For the text-containing cell, return its midpoint in [X, Y] coordinate format. 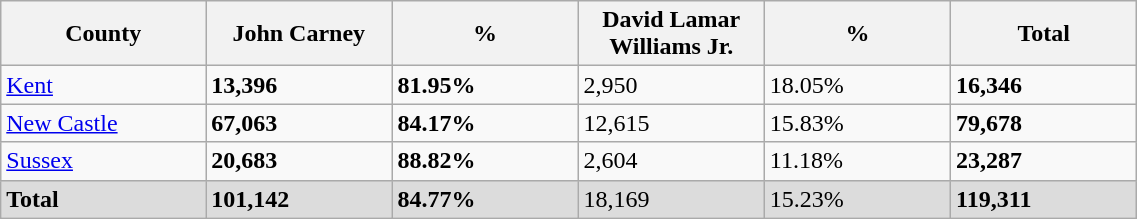
2,950 [671, 85]
67,063 [299, 123]
79,678 [1044, 123]
County [104, 34]
16,346 [1044, 85]
New Castle [104, 123]
18.05% [857, 85]
119,311 [1044, 199]
23,287 [1044, 161]
84.77% [485, 199]
2,604 [671, 161]
Kent [104, 85]
15.23% [857, 199]
11.18% [857, 161]
12,615 [671, 123]
20,683 [299, 161]
84.17% [485, 123]
88.82% [485, 161]
81.95% [485, 85]
13,396 [299, 85]
John Carney [299, 34]
101,142 [299, 199]
18,169 [671, 199]
15.83% [857, 123]
Sussex [104, 161]
David Lamar Williams Jr. [671, 34]
